Output the [X, Y] coordinate of the center of the cell containing the given text.  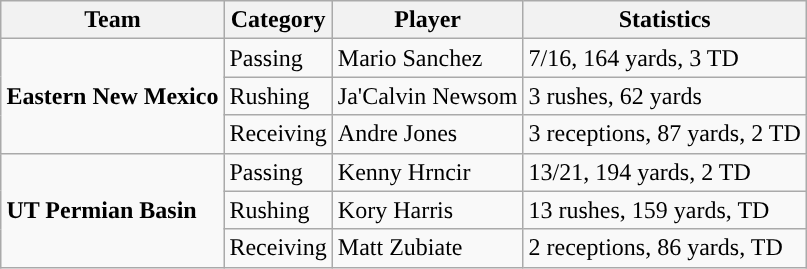
Andre Jones [428, 134]
3 rushes, 62 yards [664, 96]
13/21, 194 yards, 2 TD [664, 172]
2 receptions, 86 yards, TD [664, 248]
3 receptions, 87 yards, 2 TD [664, 134]
Mario Sanchez [428, 58]
13 rushes, 159 yards, TD [664, 210]
7/16, 164 yards, 3 TD [664, 58]
Kory Harris [428, 210]
Statistics [664, 20]
Category [278, 20]
Team [112, 20]
Eastern New Mexico [112, 96]
Kenny Hrncir [428, 172]
UT Permian Basin [112, 210]
Matt Zubiate [428, 248]
Player [428, 20]
Ja'Calvin Newsom [428, 96]
